Return the [x, y] coordinate for the center point of the cell that contains the specified text.  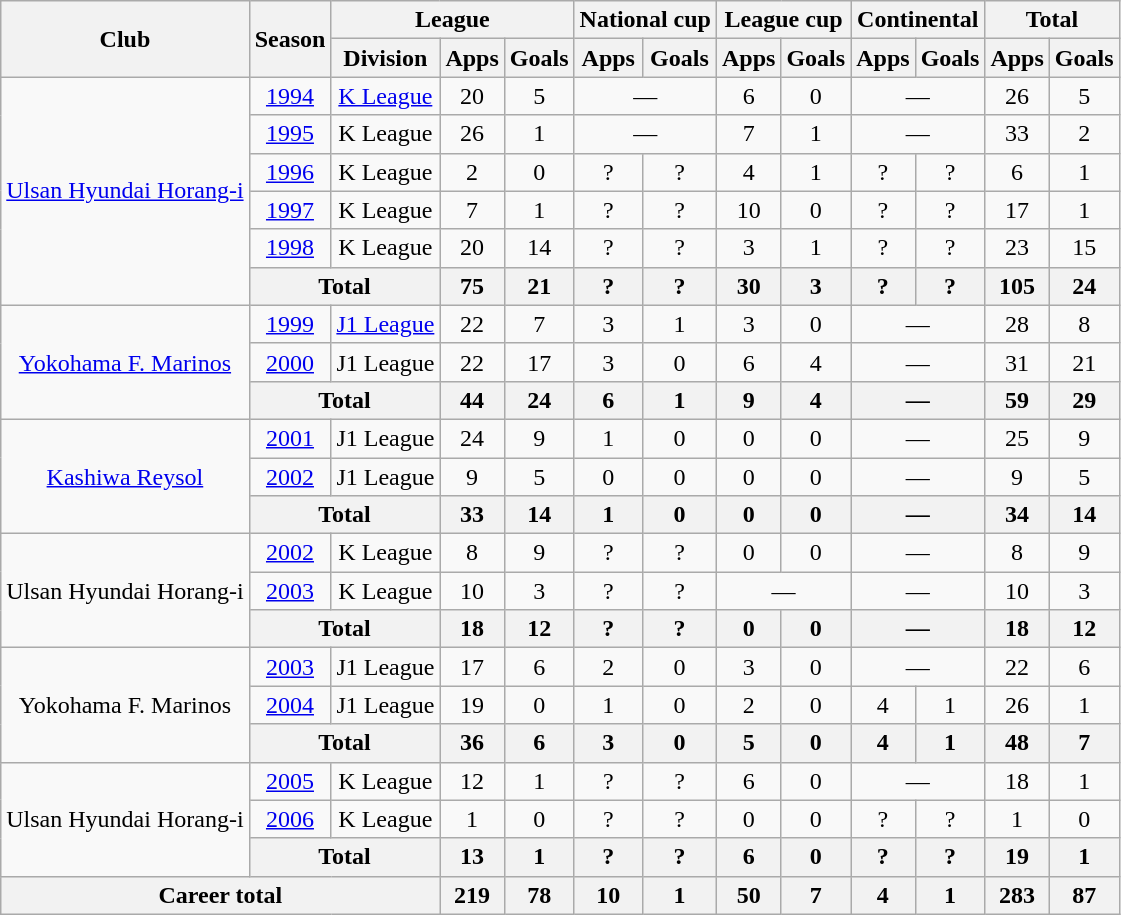
29 [1084, 400]
44 [472, 400]
36 [472, 743]
National cup [645, 20]
48 [1017, 743]
Continental [918, 20]
League cup [783, 20]
Kashiwa Reysol [125, 476]
31 [1017, 362]
15 [1084, 248]
23 [1017, 248]
2001 [290, 438]
1995 [290, 134]
2004 [290, 705]
1998 [290, 248]
75 [472, 286]
50 [748, 895]
Career total [220, 895]
2006 [290, 819]
105 [1017, 286]
1999 [290, 324]
13 [472, 857]
Club [125, 39]
25 [1017, 438]
Division [386, 58]
78 [539, 895]
2000 [290, 362]
1994 [290, 96]
28 [1017, 324]
219 [472, 895]
59 [1017, 400]
Season [290, 39]
1997 [290, 210]
League [452, 20]
1996 [290, 172]
2005 [290, 781]
30 [748, 286]
34 [1017, 515]
87 [1084, 895]
283 [1017, 895]
